Return (X, Y) of the center of cell containing provided text 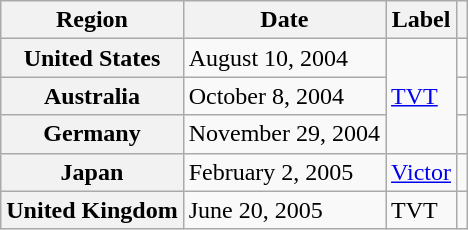
June 20, 2005 (284, 210)
Date (284, 20)
United States (92, 58)
November 29, 2004 (284, 134)
August 10, 2004 (284, 58)
February 2, 2005 (284, 172)
United Kingdom (92, 210)
Australia (92, 96)
October 8, 2004 (284, 96)
Germany (92, 134)
Region (92, 20)
Victor (422, 172)
Japan (92, 172)
Label (422, 20)
